Search for the cell housing the specified text and yield its [X, Y] center coordinate. 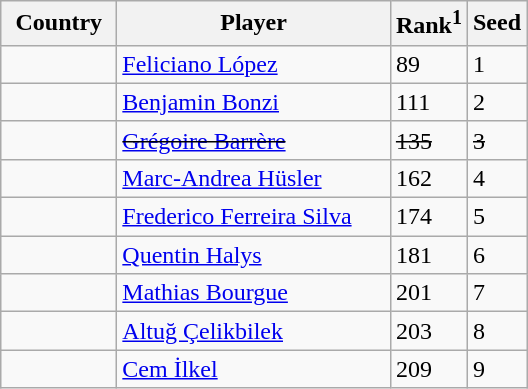
Player [254, 24]
Cem İlkel [254, 369]
Altuğ Çelikbilek [254, 331]
89 [428, 64]
Grégoire Barrère [254, 140]
209 [428, 369]
Rank1 [428, 24]
2 [496, 102]
6 [496, 255]
203 [428, 331]
Feliciano López [254, 64]
181 [428, 255]
Frederico Ferreira Silva [254, 217]
174 [428, 217]
162 [428, 178]
135 [428, 140]
Marc-Andrea Hüsler [254, 178]
8 [496, 331]
9 [496, 369]
Seed [496, 24]
3 [496, 140]
Country [59, 24]
5 [496, 217]
111 [428, 102]
Mathias Bourgue [254, 293]
201 [428, 293]
1 [496, 64]
Quentin Halys [254, 255]
4 [496, 178]
7 [496, 293]
Benjamin Bonzi [254, 102]
